For the text-containing cell, return its midpoint in [X, Y] coordinate format. 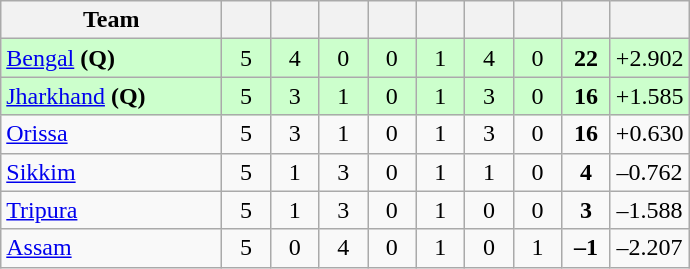
Orissa [112, 134]
Jharkhand (Q) [112, 96]
Tripura [112, 210]
Assam [112, 248]
Sikkim [112, 172]
+1.585 [650, 96]
Team [112, 20]
–2.207 [650, 248]
–1 [586, 248]
22 [586, 58]
+2.902 [650, 58]
+0.630 [650, 134]
Bengal (Q) [112, 58]
–0.762 [650, 172]
–1.588 [650, 210]
